Pinpoint the cell where the given text exists, returning its (X, Y) midpoint coordinate. 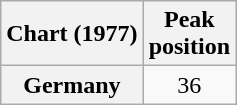
Peakposition (189, 34)
Germany (72, 85)
Chart (1977) (72, 34)
36 (189, 85)
